Return the [X, Y] coordinate for the center point of the cell that contains the specified text.  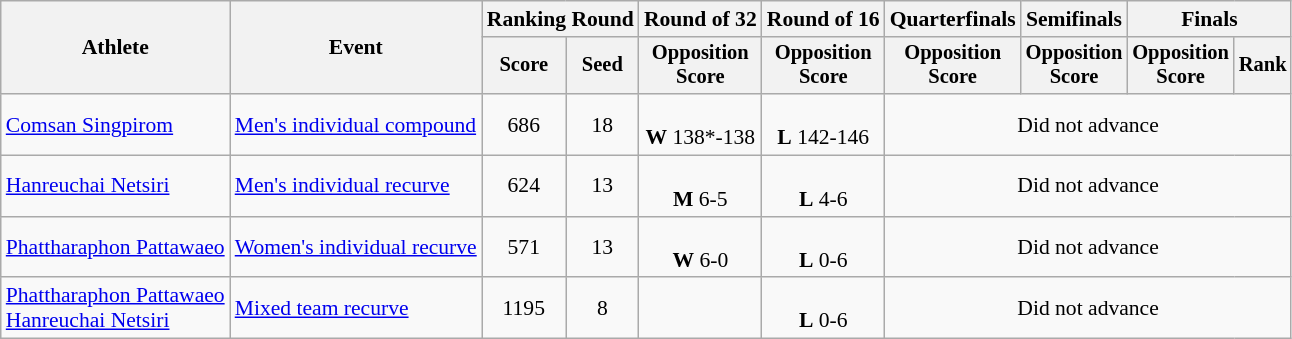
Mixed team recurve [356, 308]
Finals [1209, 19]
Hanreuchai Netsiri [116, 186]
Score [524, 66]
624 [524, 186]
Round of 32 [700, 19]
Rank [1263, 66]
Seed [602, 66]
Athlete [116, 48]
8 [602, 308]
Event [356, 48]
W 6-0 [700, 248]
686 [524, 124]
Round of 16 [824, 19]
Ranking Round [560, 19]
571 [524, 248]
Men's individual compound [356, 124]
Quarterfinals [953, 19]
M 6-5 [700, 186]
Phattharaphon Pattawaeo [116, 248]
Phattharaphon PattawaeoHanreuchai Netsiri [116, 308]
W 138*-138 [700, 124]
Women's individual recurve [356, 248]
L 142-146 [824, 124]
Comsan Singpirom [116, 124]
Men's individual recurve [356, 186]
Semifinals [1074, 19]
18 [602, 124]
1195 [524, 308]
L 4-6 [824, 186]
